Return the [X, Y] coordinate for the center point of the cell that contains the specified text.  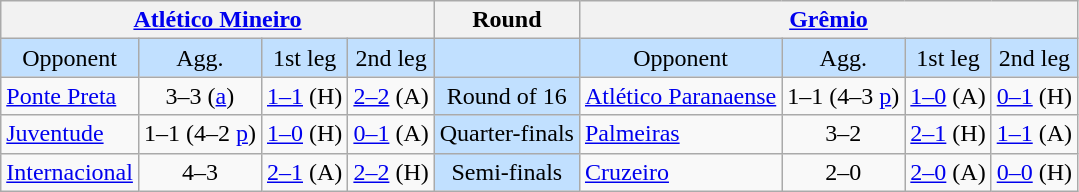
Palmeiras [680, 134]
3–3 (a) [200, 96]
1–1 (H) [304, 96]
1–0 (A) [948, 96]
2–2 (A) [391, 96]
1–1 (4–3 p) [844, 96]
1–1 (A) [1034, 134]
2–2 (H) [391, 172]
1–0 (H) [304, 134]
Internacional [70, 172]
2–0 (A) [948, 172]
Cruzeiro [680, 172]
1–1 (4–2 p) [200, 134]
4–3 [200, 172]
Round [506, 20]
2–1 (A) [304, 172]
Atlético Paranaense [680, 96]
Round of 16 [506, 96]
Atlético Mineiro [218, 20]
0–0 (H) [1034, 172]
Semi-finals [506, 172]
Juventude [70, 134]
Grêmio [828, 20]
0–1 (H) [1034, 96]
3–2 [844, 134]
2–0 [844, 172]
2–1 (H) [948, 134]
Quarter-finals [506, 134]
Ponte Preta [70, 96]
0–1 (A) [391, 134]
